For the text-containing cell, return its midpoint in (X, Y) coordinate format. 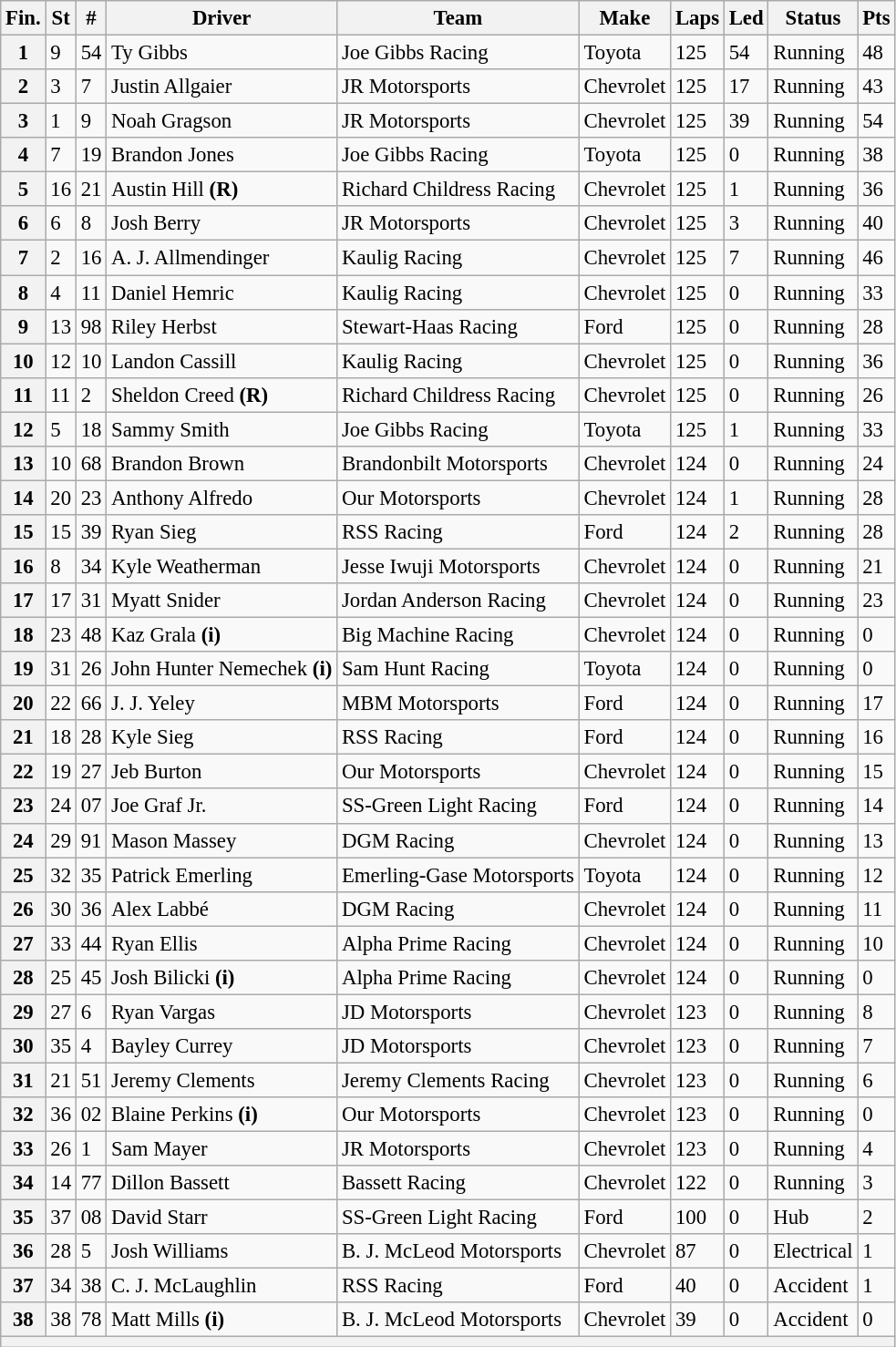
Electrical (813, 1251)
Jeremy Clements (222, 1080)
Team (458, 18)
Hub (813, 1218)
John Hunter Nemechek (i) (222, 669)
Daniel Hemric (222, 293)
07 (91, 807)
C. J. McLaughlin (222, 1286)
Bayley Currey (222, 1046)
Jordan Anderson Racing (458, 601)
68 (91, 464)
St (60, 18)
Stewart-Haas Racing (458, 326)
44 (91, 943)
Sam Hunt Racing (458, 669)
51 (91, 1080)
Emerling-Gase Motorsports (458, 875)
Josh Williams (222, 1251)
Jeremy Clements Racing (458, 1080)
Sam Mayer (222, 1149)
Matt Mills (i) (222, 1321)
Justin Allgaier (222, 87)
08 (91, 1218)
Sammy Smith (222, 429)
91 (91, 840)
98 (91, 326)
Jesse Iwuji Motorsports (458, 566)
Dillon Bassett (222, 1183)
A. J. Allmendinger (222, 258)
Riley Herbst (222, 326)
Jeb Burton (222, 772)
Status (813, 18)
Big Machine Racing (458, 635)
Austin Hill (R) (222, 190)
77 (91, 1183)
87 (698, 1251)
Mason Massey (222, 840)
Landon Cassill (222, 361)
Pts (877, 18)
Josh Berry (222, 223)
45 (91, 978)
Driver (222, 18)
Ryan Vargas (222, 1012)
Make (624, 18)
David Starr (222, 1218)
66 (91, 704)
02 (91, 1115)
Patrick Emerling (222, 875)
Kyle Weatherman (222, 566)
Kaz Grala (i) (222, 635)
78 (91, 1321)
J. J. Yeley (222, 704)
Bassett Racing (458, 1183)
122 (698, 1183)
Alex Labbé (222, 909)
Ryan Sieg (222, 532)
Sheldon Creed (R) (222, 395)
Josh Bilicki (i) (222, 978)
46 (877, 258)
# (91, 18)
43 (877, 87)
Blaine Perkins (i) (222, 1115)
Anthony Alfredo (222, 498)
100 (698, 1218)
Laps (698, 18)
Brandon Brown (222, 464)
Led (746, 18)
Ty Gibbs (222, 53)
Kyle Sieg (222, 737)
Joe Graf Jr. (222, 807)
Brandonbilt Motorsports (458, 464)
Ryan Ellis (222, 943)
Fin. (24, 18)
Myatt Snider (222, 601)
Brandon Jones (222, 155)
Noah Gragson (222, 121)
MBM Motorsports (458, 704)
